Identify which cell holds the provided text, then report its [X, Y] central coordinate. 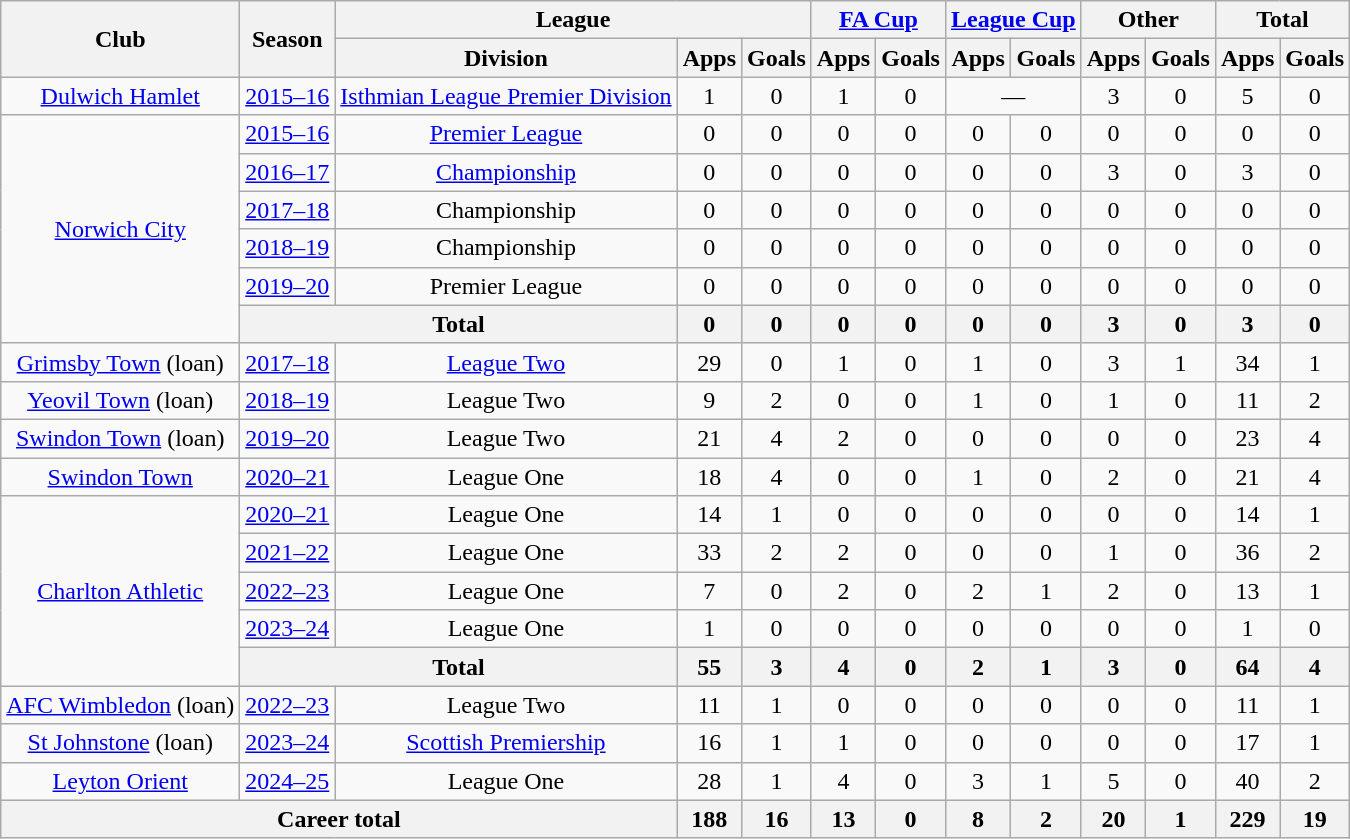
Career total [339, 819]
36 [1247, 553]
FA Cup [878, 20]
229 [1247, 819]
Leyton Orient [120, 781]
17 [1247, 743]
9 [709, 400]
8 [978, 819]
Norwich City [120, 229]
Dulwich Hamlet [120, 96]
AFC Wimbledon (loan) [120, 705]
Yeovil Town (loan) [120, 400]
Grimsby Town (loan) [120, 362]
Club [120, 39]
64 [1247, 667]
23 [1247, 438]
League [574, 20]
33 [709, 553]
Swindon Town (loan) [120, 438]
2021–22 [288, 553]
55 [709, 667]
Other [1148, 20]
Charlton Athletic [120, 591]
Swindon Town [120, 477]
Scottish Premiership [506, 743]
188 [709, 819]
40 [1247, 781]
28 [709, 781]
2024–25 [288, 781]
19 [1315, 819]
20 [1113, 819]
St Johnstone (loan) [120, 743]
7 [709, 591]
18 [709, 477]
29 [709, 362]
Division [506, 58]
— [1013, 96]
Isthmian League Premier Division [506, 96]
Season [288, 39]
2016–17 [288, 172]
League Cup [1013, 20]
34 [1247, 362]
